Detect which cell encompasses the target text, then output its [x, y] center coordinate. 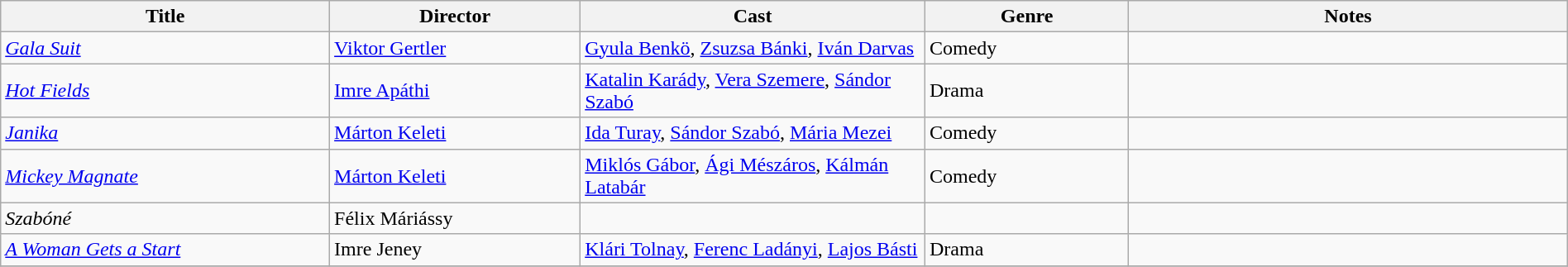
Klári Tolnay, Ferenc Ladányi, Lajos Básti [753, 250]
Gyula Benkö, Zsuzsa Bánki, Iván Darvas [753, 48]
Miklós Gábor, Ági Mészáros, Kálmán Latabár [753, 175]
Szabóné [165, 218]
Cast [753, 17]
Ida Turay, Sándor Szabó, Mária Mezei [753, 133]
Director [455, 17]
Gala Suit [165, 48]
Imre Apáthi [455, 91]
A Woman Gets a Start [165, 250]
Mickey Magnate [165, 175]
Félix Máriássy [455, 218]
Hot Fields [165, 91]
Janika [165, 133]
Title [165, 17]
Notes [1348, 17]
Viktor Gertler [455, 48]
Imre Jeney [455, 250]
Katalin Karády, Vera Szemere, Sándor Szabó [753, 91]
Genre [1026, 17]
